Find where the given text appears and provide that cell's center as [X, Y] coordinate. 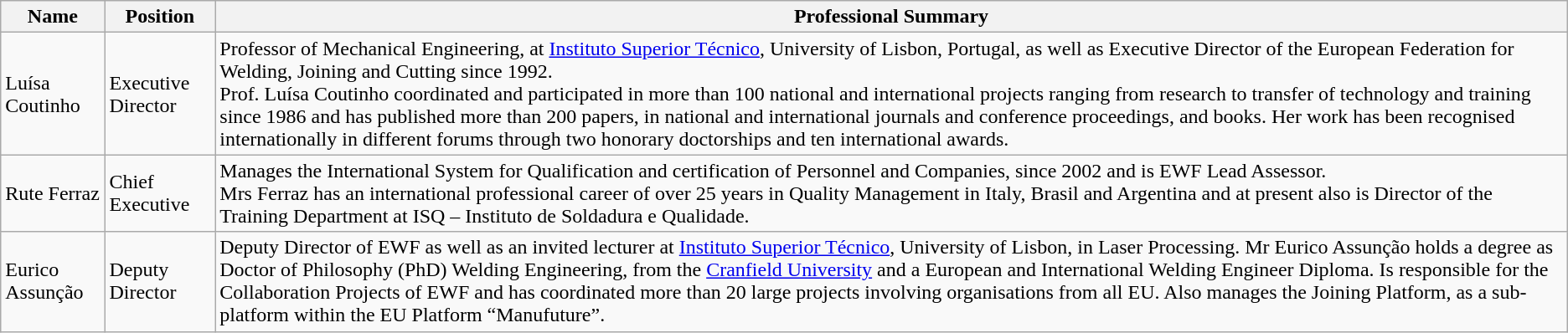
Position [160, 17]
Name [53, 17]
Rute Ferraz [53, 193]
Eurico Assunção [53, 281]
Executive Director [160, 94]
Luísa Coutinho [53, 94]
Deputy Director [160, 281]
Professional Summary [891, 17]
Chief Executive [160, 193]
